Determine the (X, Y) coordinate at the center of the cell enclosing the given text.  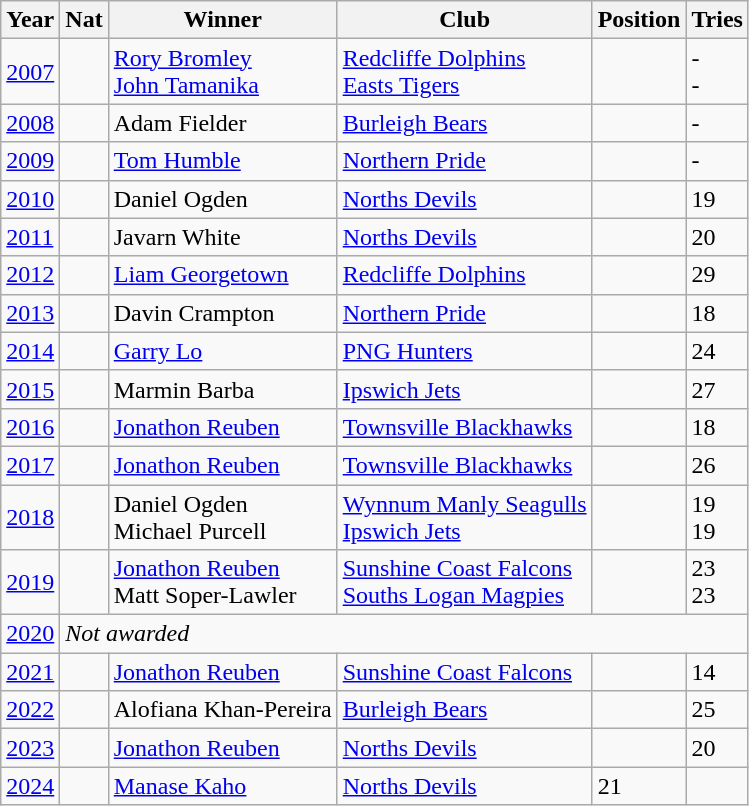
2010 (30, 199)
Tom Humble (222, 161)
24 (718, 351)
2008 (30, 123)
29 (718, 275)
Javarn White (222, 237)
14 (718, 672)
Year (30, 20)
2022 (30, 710)
2007 (30, 72)
25 (718, 710)
2012 (30, 275)
Position (639, 20)
2015 (30, 389)
27 (718, 389)
23 23 (718, 582)
2018 (30, 516)
19 (718, 199)
21 (639, 786)
2017 (30, 465)
Liam Georgetown (222, 275)
PNG Hunters (464, 351)
2009 (30, 161)
2024 (30, 786)
2020 (30, 634)
19 19 (718, 516)
Redcliffe Dolphins (464, 275)
2014 (30, 351)
2016 (30, 427)
Sunshine Coast Falcons (464, 672)
2013 (30, 313)
26 (718, 465)
Redcliffe Dolphins Easts Tigers (464, 72)
Adam Fielder (222, 123)
2019 (30, 582)
Daniel OgdenMichael Purcell (222, 516)
Wynnum Manly Seagulls Ipswich Jets (464, 516)
Not awarded (404, 634)
Marmin Barba (222, 389)
Alofiana Khan-Pereira (222, 710)
Club (464, 20)
Tries (718, 20)
Sunshine Coast Falcons Souths Logan Magpies (464, 582)
2023 (30, 748)
Jonathon ReubenMatt Soper-Lawler (222, 582)
2011 (30, 237)
Nat (84, 20)
Daniel Ogden (222, 199)
Garry Lo (222, 351)
Davin Crampton (222, 313)
- - (718, 72)
Winner (222, 20)
Rory BromleyJohn Tamanika (222, 72)
Manase Kaho (222, 786)
Ipswich Jets (464, 389)
2021 (30, 672)
